Identify which cell holds the provided text, then report its [x, y] central coordinate. 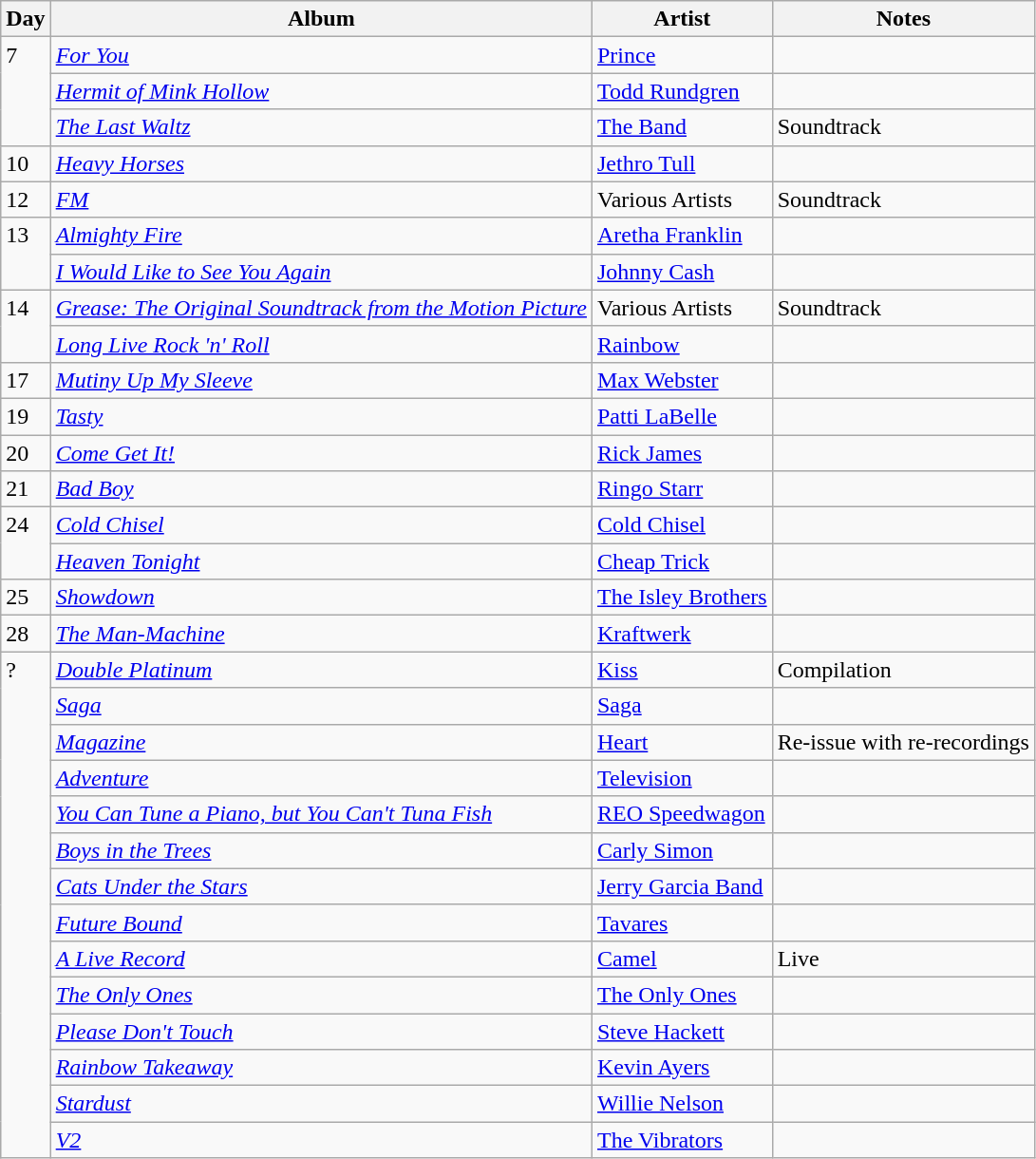
Todd Rundgren [682, 91]
Re-issue with re-recordings [903, 742]
Showdown [321, 598]
Heart [682, 742]
12 [26, 199]
Rainbow Takeaway [321, 1068]
21 [26, 489]
Heaven Tonight [321, 561]
Heavy Horses [321, 163]
Patti LaBelle [682, 416]
7 [26, 91]
13 [26, 254]
Camel [682, 959]
Hermit of Mink Hollow [321, 91]
? [26, 904]
Kraftwerk [682, 634]
Notes [903, 19]
The Vibrators [682, 1140]
Cheap Trick [682, 561]
The Man-Machine [321, 634]
Day [26, 19]
17 [26, 380]
Television [682, 778]
Future Bound [321, 922]
I Would Like to See You Again [321, 272]
Bad Boy [321, 489]
The Isley Brothers [682, 598]
Aretha Franklin [682, 236]
For You [321, 55]
Boys in the Trees [321, 850]
10 [26, 163]
Magazine [321, 742]
Tavares [682, 922]
Please Don't Touch [321, 1031]
28 [26, 634]
Ringo Starr [682, 489]
Cats Under the Stars [321, 886]
Live [903, 959]
Carly Simon [682, 850]
Steve Hackett [682, 1031]
V2 [321, 1140]
Johnny Cash [682, 272]
The Last Waltz [321, 127]
Mutiny Up My Sleeve [321, 380]
Kevin Ayers [682, 1068]
Stardust [321, 1104]
Kiss [682, 670]
A Live Record [321, 959]
Artist [682, 19]
Grease: The Original Soundtrack from the Motion Picture [321, 308]
Long Live Rock 'n' Roll [321, 344]
Compilation [903, 670]
Willie Nelson [682, 1104]
20 [26, 453]
19 [26, 416]
Rainbow [682, 344]
FM [321, 199]
Album [321, 19]
Come Get It! [321, 453]
Jerry Garcia Band [682, 886]
Tasty [321, 416]
14 [26, 326]
Prince [682, 55]
REO Speedwagon [682, 814]
Double Platinum [321, 670]
Almighty Fire [321, 236]
The Band [682, 127]
Max Webster [682, 380]
You Can Tune a Piano, but You Can't Tuna Fish [321, 814]
Jethro Tull [682, 163]
Rick James [682, 453]
24 [26, 543]
25 [26, 598]
Adventure [321, 778]
